Search for the cell housing the specified text and yield its (x, y) center coordinate. 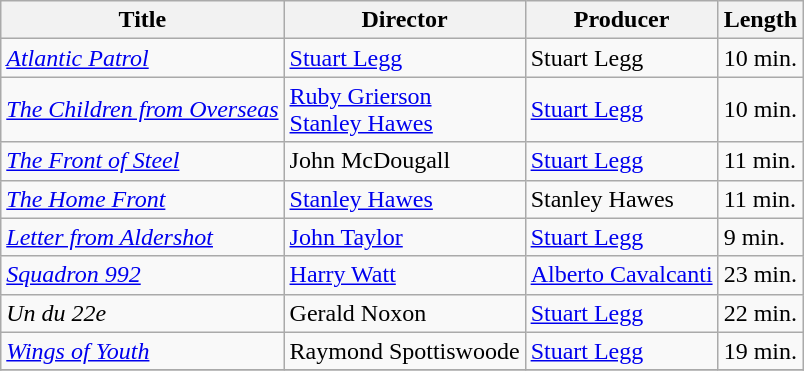
Atlantic Patrol (142, 58)
Harry Watt (404, 275)
Length (760, 20)
The Children from Overseas (142, 110)
Gerald Noxon (404, 313)
Alberto Cavalcanti (622, 275)
John Taylor (404, 237)
22 min. (760, 313)
19 min. (760, 351)
John McDougall (404, 161)
23 min. (760, 275)
Producer (622, 20)
The Home Front (142, 199)
Wings of Youth (142, 351)
Letter from Aldershot (142, 237)
Squadron 992 (142, 275)
Raymond Spottiswoode (404, 351)
Un du 22e (142, 313)
The Front of Steel (142, 161)
Title (142, 20)
9 min. (760, 237)
Ruby GriersonStanley Hawes (404, 110)
Director (404, 20)
